Extract the [x, y] coordinate from the center of the cell holding the provided text.  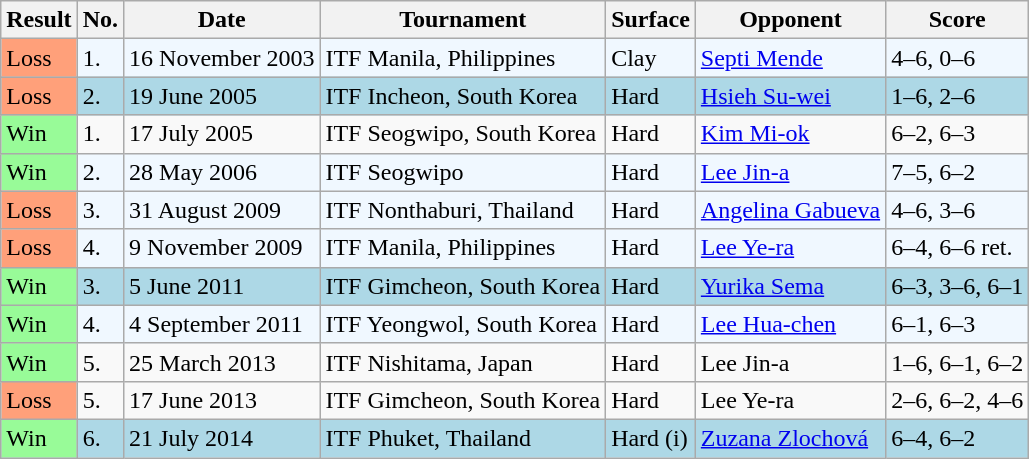
16 November 2003 [222, 58]
Hsieh Su-wei [790, 96]
4–6, 3–6 [958, 210]
6–4, 6–2 [958, 438]
4 September 2011 [222, 324]
6–1, 6–3 [958, 324]
ITF Phuket, Thailand [463, 438]
19 June 2005 [222, 96]
Surface [651, 20]
ITF Yeongwol, South Korea [463, 324]
6. [100, 438]
9 November 2009 [222, 248]
Septi Mende [790, 58]
Score [958, 20]
ITF Incheon, South Korea [463, 96]
4–6, 0–6 [958, 58]
1–6, 6–1, 6–2 [958, 362]
Kim Mi-ok [790, 134]
21 July 2014 [222, 438]
Clay [651, 58]
6–4, 6–6 ret. [958, 248]
Opponent [790, 20]
Zuzana Zlochová [790, 438]
17 July 2005 [222, 134]
7–5, 6–2 [958, 172]
Result [39, 20]
25 March 2013 [222, 362]
6–3, 3–6, 6–1 [958, 286]
5 June 2011 [222, 286]
28 May 2006 [222, 172]
6–2, 6–3 [958, 134]
17 June 2013 [222, 400]
Hard (i) [651, 438]
31 August 2009 [222, 210]
Tournament [463, 20]
Angelina Gabueva [790, 210]
1–6, 2–6 [958, 96]
No. [100, 20]
Yurika Sema [790, 286]
ITF Seogwipo, South Korea [463, 134]
ITF Nonthaburi, Thailand [463, 210]
ITF Nishitama, Japan [463, 362]
Lee Hua-chen [790, 324]
ITF Seogwipo [463, 172]
2–6, 6–2, 4–6 [958, 400]
Date [222, 20]
